From the cell containing the given text, extract its center point as (x, y) coordinate. 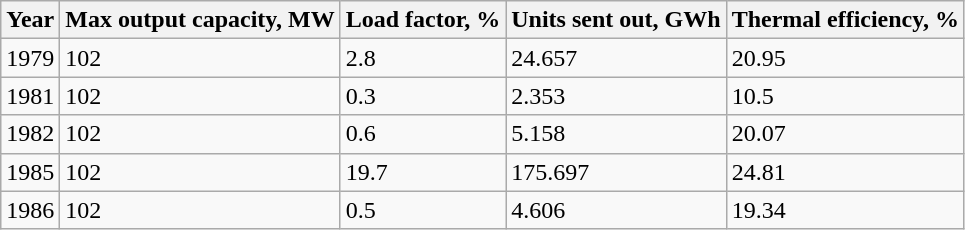
19.34 (845, 210)
24.81 (845, 172)
10.5 (845, 96)
0.5 (423, 210)
20.95 (845, 58)
1979 (30, 58)
Thermal efficiency, % (845, 20)
Load factor, % (423, 20)
1985 (30, 172)
5.158 (616, 134)
19.7 (423, 172)
175.697 (616, 172)
24.657 (616, 58)
2.8 (423, 58)
4.606 (616, 210)
20.07 (845, 134)
0.3 (423, 96)
2.353 (616, 96)
Units sent out, GWh (616, 20)
1986 (30, 210)
1981 (30, 96)
Max output capacity, MW (200, 20)
Year (30, 20)
0.6 (423, 134)
1982 (30, 134)
